Scan for the cell matching the given text and deliver its [x, y] coordinate at center. 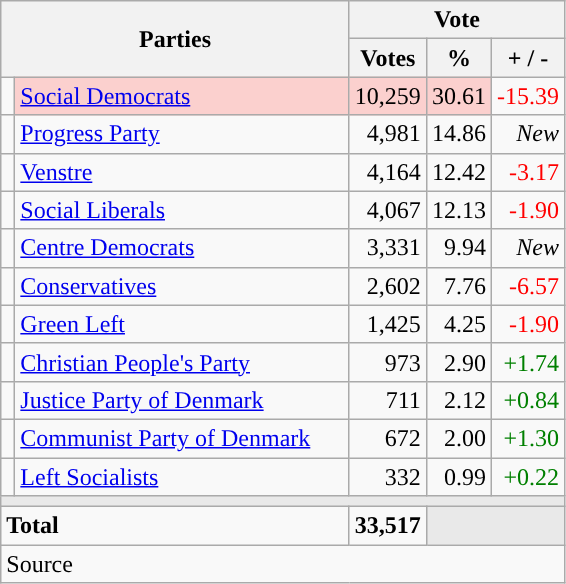
+0.84 [528, 400]
30.61 [458, 96]
Parties [176, 39]
Green Left [182, 324]
Social Democrats [182, 96]
973 [388, 362]
711 [388, 400]
Total [176, 526]
Centre Democrats [182, 248]
Votes [388, 58]
-15.39 [528, 96]
10,259 [388, 96]
Christian People's Party [182, 362]
Communist Party of Denmark [182, 438]
Source [283, 564]
4,981 [388, 134]
4,067 [388, 210]
-6.57 [528, 286]
9.94 [458, 248]
Left Socialists [182, 477]
2.90 [458, 362]
+1.74 [528, 362]
% [458, 58]
1,425 [388, 324]
0.99 [458, 477]
Vote [456, 20]
Justice Party of Denmark [182, 400]
-3.17 [528, 172]
+0.22 [528, 477]
Social Liberals [182, 210]
14.86 [458, 134]
Conservatives [182, 286]
Progress Party [182, 134]
7.76 [458, 286]
3,331 [388, 248]
Venstre [182, 172]
12.42 [458, 172]
2,602 [388, 286]
12.13 [458, 210]
2.00 [458, 438]
4,164 [388, 172]
2.12 [458, 400]
+1.30 [528, 438]
672 [388, 438]
4.25 [458, 324]
332 [388, 477]
33,517 [388, 526]
+ / - [528, 58]
